Extract the [X, Y] coordinate from the center of the cell holding the provided text.  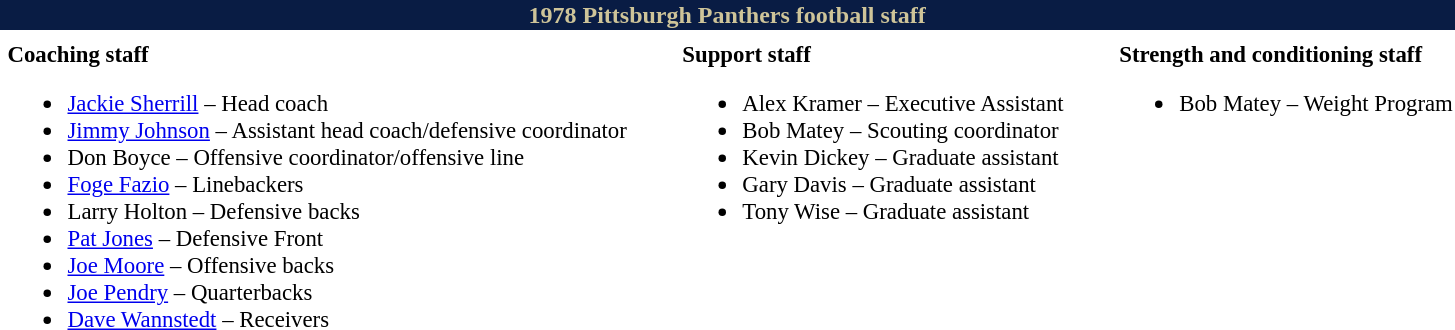
1978 Pittsburgh Panthers football staff [727, 15]
